Return the (X, Y) coordinate for the center point of the cell that contains the specified text.  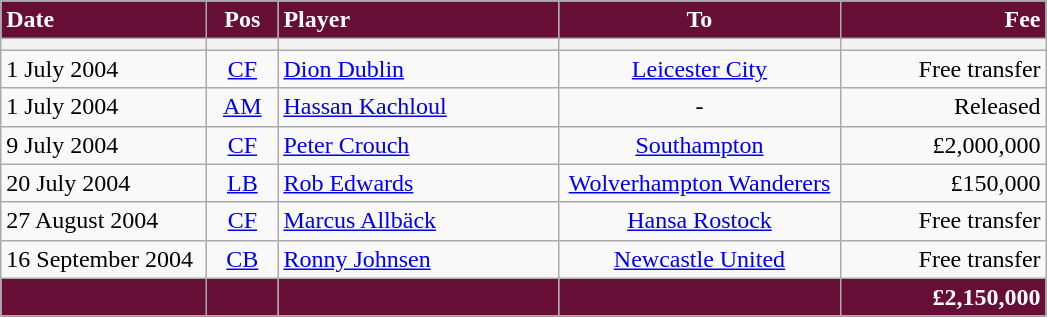
27 August 2004 (104, 221)
LB (242, 183)
£150,000 (943, 183)
Player (418, 20)
To (700, 20)
20 July 2004 (104, 183)
Hansa Rostock (700, 221)
Dion Dublin (418, 69)
16 September 2004 (104, 259)
9 July 2004 (104, 145)
Fee (943, 20)
Wolverhampton Wanderers (700, 183)
Rob Edwards (418, 183)
£2,150,000 (943, 297)
Marcus Allbäck (418, 221)
Ronny Johnsen (418, 259)
- (700, 107)
Pos (242, 20)
AM (242, 107)
Hassan Kachloul (418, 107)
Date (104, 20)
Newcastle United (700, 259)
Peter Crouch (418, 145)
£2,000,000 (943, 145)
Leicester City (700, 69)
CB (242, 259)
Southampton (700, 145)
Released (943, 107)
